From the cell containing the given text, extract its center point as (x, y) coordinate. 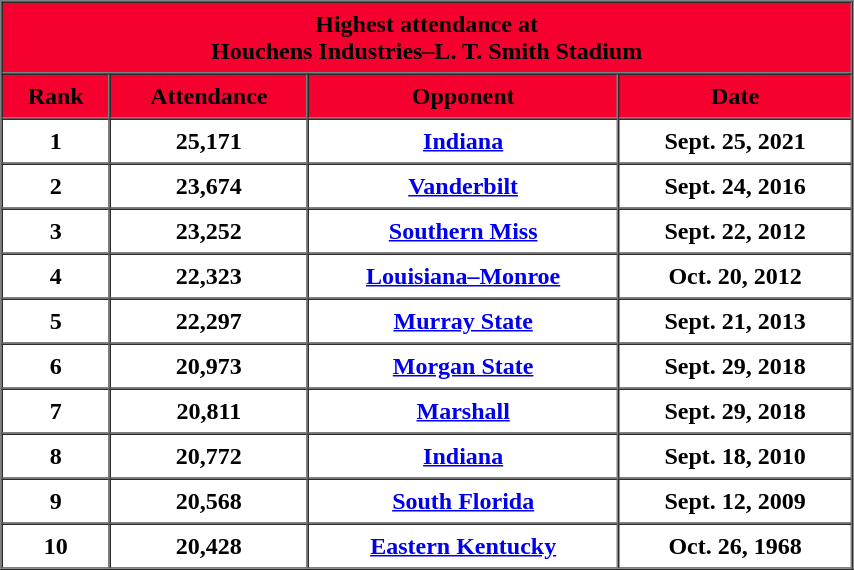
5 (56, 320)
Southern Miss (464, 230)
Eastern Kentucky (464, 546)
7 (56, 410)
20,568 (209, 500)
20,973 (209, 366)
Vanderbilt (464, 186)
3 (56, 230)
Louisiana–Monroe (464, 276)
Oct. 26, 1968 (734, 546)
Sept. 22, 2012 (734, 230)
1 (56, 140)
Murray State (464, 320)
Sept. 24, 2016 (734, 186)
Oct. 20, 2012 (734, 276)
Rank (56, 96)
South Florida (464, 500)
22,297 (209, 320)
Date (734, 96)
Opponent (464, 96)
Sept. 21, 2013 (734, 320)
Sept. 12, 2009 (734, 500)
6 (56, 366)
23,252 (209, 230)
22,323 (209, 276)
20,811 (209, 410)
4 (56, 276)
25,171 (209, 140)
Highest attendance atHouchens Industries–L. T. Smith Stadium (427, 38)
Attendance (209, 96)
10 (56, 546)
Morgan State (464, 366)
23,674 (209, 186)
20,428 (209, 546)
Sept. 25, 2021 (734, 140)
9 (56, 500)
Sept. 18, 2010 (734, 456)
2 (56, 186)
8 (56, 456)
Marshall (464, 410)
20,772 (209, 456)
